Identify which cell holds the provided text, then report its (x, y) central coordinate. 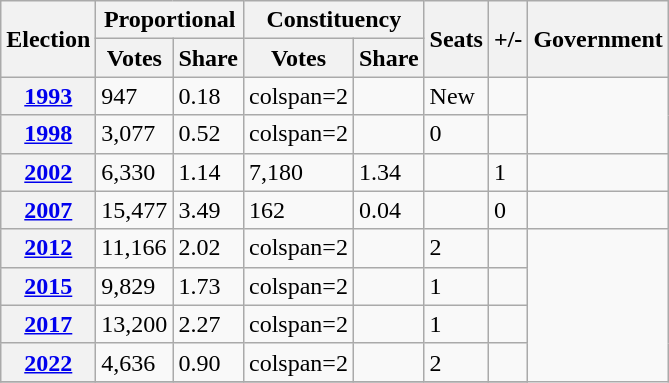
New (456, 96)
162 (299, 210)
1993 (48, 96)
2022 (48, 362)
6,330 (134, 172)
947 (134, 96)
+/- (508, 39)
1.73 (208, 286)
1.34 (388, 172)
0.90 (208, 362)
Seats (456, 39)
2007 (48, 210)
Proportional (170, 20)
2017 (48, 324)
13,200 (134, 324)
2012 (48, 248)
0.18 (208, 96)
2.27 (208, 324)
2.02 (208, 248)
2002 (48, 172)
15,477 (134, 210)
Election (48, 39)
0.52 (208, 134)
7,180 (299, 172)
4,636 (134, 362)
11,166 (134, 248)
1998 (48, 134)
3.49 (208, 210)
Government (598, 39)
9,829 (134, 286)
1.14 (208, 172)
0.04 (388, 210)
3,077 (134, 134)
2015 (48, 286)
Constituency (334, 20)
